Return [X, Y] of the center of cell containing provided text 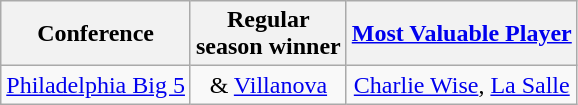
Conference [96, 34]
Charlie Wise, La Salle [462, 85]
Most Valuable Player [462, 34]
Philadelphia Big 5 [96, 85]
Regular season winner [268, 34]
& Villanova [268, 85]
